Return (X, Y) of the center of cell containing provided text 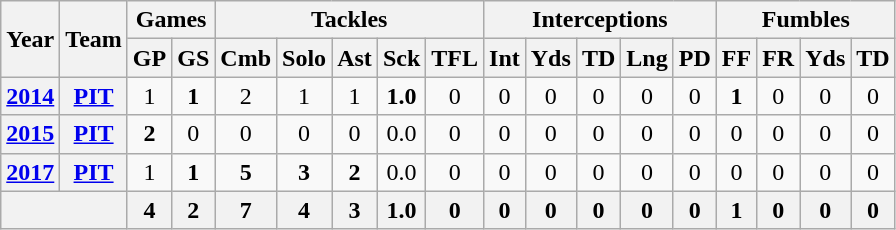
FR (778, 58)
Sck (401, 58)
Tackles (350, 20)
TFL (455, 58)
2014 (30, 96)
Ast (355, 58)
Lng (647, 58)
7 (246, 210)
Interceptions (600, 20)
Int (505, 58)
2017 (30, 172)
FF (736, 58)
Fumbles (806, 20)
PD (694, 58)
Year (30, 39)
GP (149, 58)
2015 (30, 134)
Team (94, 39)
5 (246, 172)
Cmb (246, 58)
GS (194, 58)
Games (170, 20)
Solo (304, 58)
